Output the [X, Y] coordinate of the center of the cell containing the given text.  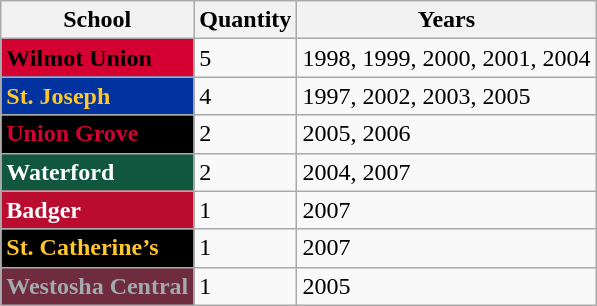
St. Catherine’s [98, 248]
4 [246, 96]
Years [446, 20]
School [98, 20]
Quantity [246, 20]
2005, 2006 [446, 134]
Wilmot Union [98, 58]
Union Grove [98, 134]
5 [246, 58]
Westosha Central [98, 286]
Badger [98, 210]
2004, 2007 [446, 172]
Waterford [98, 172]
1998, 1999, 2000, 2001, 2004 [446, 58]
St. Joseph [98, 96]
1997, 2002, 2003, 2005 [446, 96]
2005 [446, 286]
